Locate the cell with the specified text and output its [x, y] center coordinate. 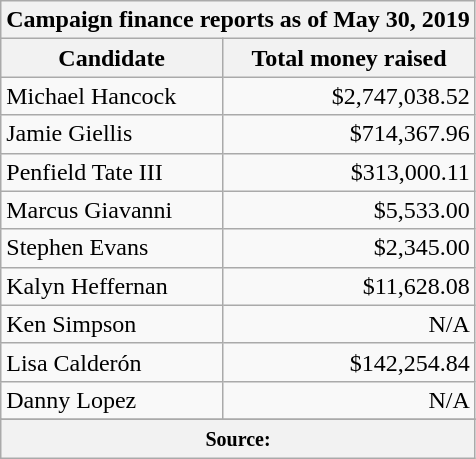
Kalyn Heffernan [112, 286]
$11,628.08 [350, 286]
Michael Hancock [112, 96]
$5,533.00 [350, 210]
Lisa Calderón [112, 362]
Campaign finance reports as of May 30, 2019 [238, 20]
Danny Lopez [112, 400]
$142,254.84 [350, 362]
$2,345.00 [350, 248]
Ken Simpson [112, 324]
Jamie Giellis [112, 134]
$313,000.11 [350, 172]
$2,747,038.52 [350, 96]
Stephen Evans [112, 248]
Penfield Tate III [112, 172]
Source: [238, 438]
$714,367.96 [350, 134]
Marcus Giavanni [112, 210]
Total money raised [350, 58]
Candidate [112, 58]
